Scan for the cell matching the given text and deliver its (X, Y) coordinate at center. 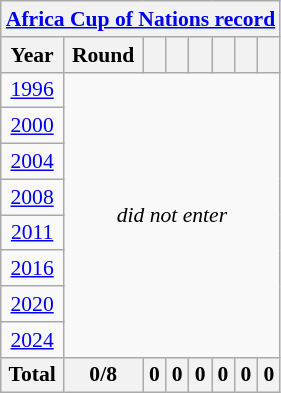
2016 (32, 269)
Round (102, 55)
Year (32, 55)
Total (32, 375)
2011 (32, 233)
1996 (32, 90)
did not enter (172, 214)
2000 (32, 126)
0/8 (102, 375)
2020 (32, 304)
2024 (32, 340)
2008 (32, 197)
2004 (32, 162)
Africa Cup of Nations record (141, 19)
